Find where the given text appears and provide that cell's center as [x, y] coordinate. 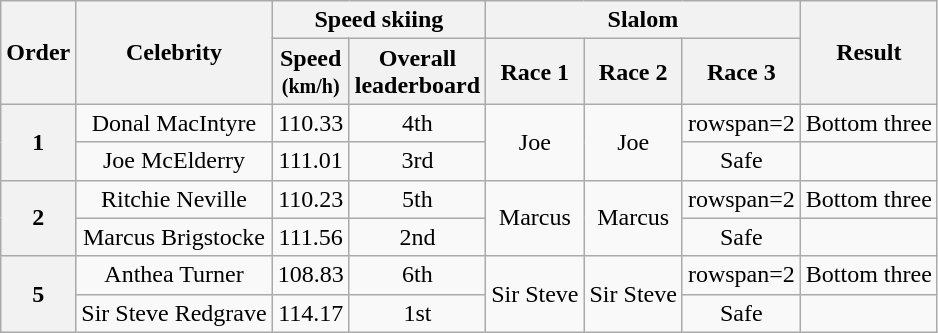
1st [417, 313]
114.17 [310, 313]
Race 2 [633, 72]
Race 1 [535, 72]
Speed(km/h) [310, 72]
110.23 [310, 199]
5 [38, 294]
Overallleaderboard [417, 72]
1 [38, 142]
Anthea Turner [174, 275]
108.83 [310, 275]
110.33 [310, 123]
Result [868, 52]
Speed skiing [378, 20]
6th [417, 275]
Race 3 [741, 72]
Marcus Brigstocke [174, 237]
2nd [417, 237]
111.56 [310, 237]
Celebrity [174, 52]
Donal MacIntyre [174, 123]
Joe McElderry [174, 161]
Sir Steve Redgrave [174, 313]
Order [38, 52]
Ritchie Neville [174, 199]
3rd [417, 161]
4th [417, 123]
111.01 [310, 161]
2 [38, 218]
Slalom [644, 20]
5th [417, 199]
